Determine the [X, Y] coordinate at the center of the cell enclosing the given text.  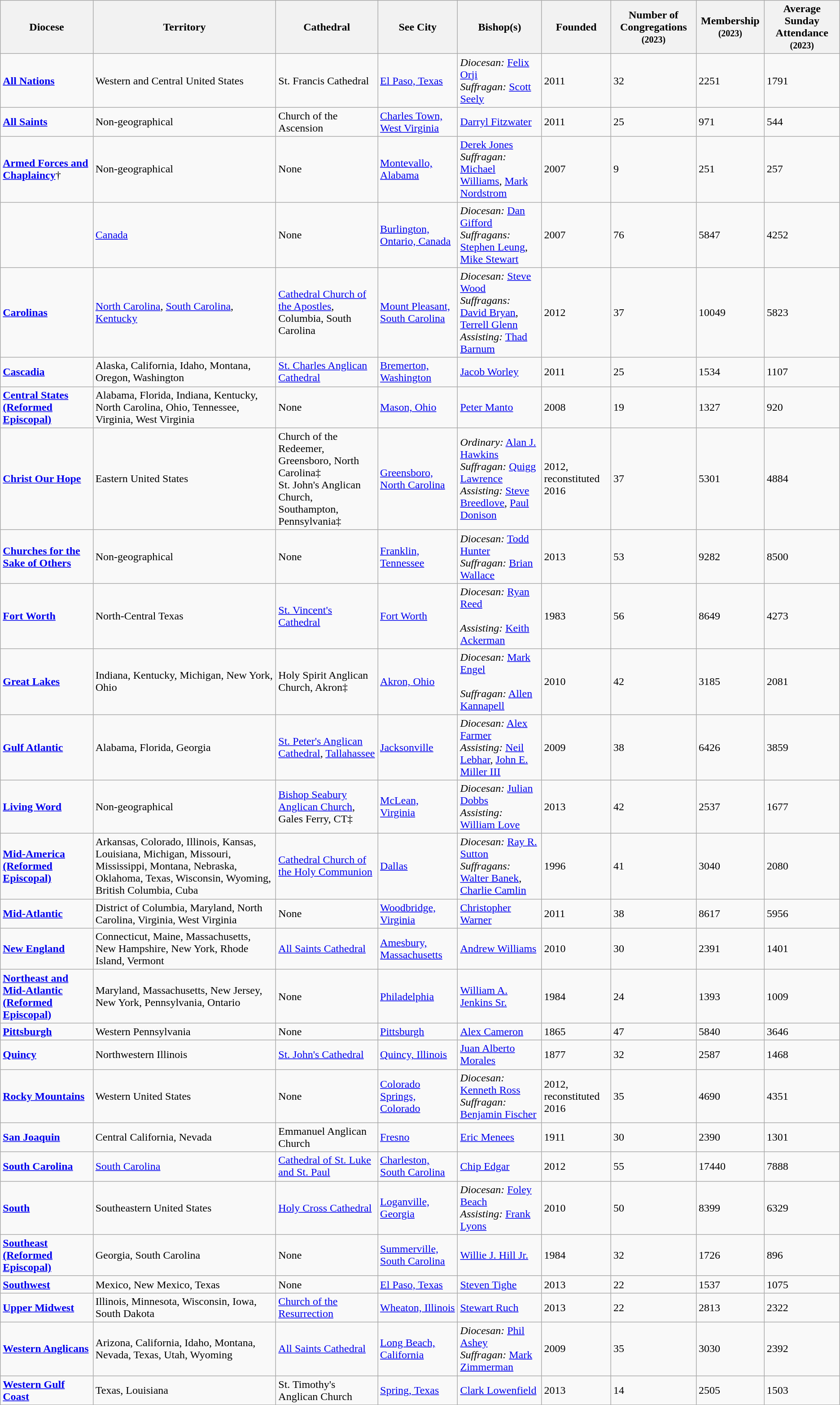
Southeast (Reformed Episcopal) [47, 1255]
Eastern United States [184, 479]
Darryl Fitzwater [500, 122]
Cascadia [47, 372]
76 [653, 235]
Steven Tighe [500, 1284]
Andrew Williams [500, 949]
Western and Central United States [184, 81]
2251 [730, 81]
Clark Lowenfield [500, 1390]
Upper Midwest [47, 1307]
3040 [730, 866]
Southwest [47, 1284]
Alaska, California, Idaho, Montana, Oregon, Washington [184, 372]
Cathedral Church of the Holy Communion [327, 866]
Rocky Mountains [47, 1096]
Gulf Atlantic [47, 747]
District of Columbia, Maryland, North Carolina, Virginia, West Virginia [184, 914]
6329 [802, 1207]
544 [802, 122]
896 [802, 1255]
William A. Jenkins Sr. [500, 997]
Willie J. Hill Jr. [500, 1255]
19 [653, 407]
2390 [730, 1137]
Western Anglicans [47, 1348]
Cathedral [327, 27]
3646 [802, 1032]
Cathedral of St. Luke and St. Paul [327, 1166]
5840 [730, 1032]
Quincy [47, 1055]
Diocesan: Kenneth RossSuffragan: Benjamin Fischer [500, 1096]
Burlington, Ontario, Canada [418, 235]
San Joaquin [47, 1137]
Church of the Resurrection [327, 1307]
3185 [730, 681]
3859 [802, 747]
See City [418, 27]
Mexico, New Mexico, Texas [184, 1284]
1677 [802, 807]
Juan Alberto Morales [500, 1055]
Charleston, South Carolina [418, 1166]
6426 [730, 747]
1791 [802, 81]
Bremerton, Washington [418, 372]
Great Lakes [47, 681]
Bishop Seabury Anglican Church, Gales Ferry, CT‡ [327, 807]
47 [653, 1032]
Central States (Reformed Episcopal) [47, 407]
1393 [730, 997]
Western Gulf Coast [47, 1390]
5956 [802, 914]
Quincy, Illinois [418, 1055]
Mid-America (Reformed Episcopal) [47, 866]
All Saints [47, 122]
9282 [730, 557]
50 [653, 1207]
1537 [730, 1284]
4351 [802, 1096]
1327 [730, 407]
Carolinas [47, 312]
Maryland, Massachusetts, New Jersey, New York, Pennsylvania, Ontario [184, 997]
Wheaton, Illinois [418, 1307]
Spring, Texas [418, 1390]
1996 [576, 866]
8649 [730, 616]
251 [730, 169]
Christ Our Hope [47, 479]
5301 [730, 479]
1468 [802, 1055]
Woodbridge, Virginia [418, 914]
2587 [730, 1055]
Diocesan: Todd HunterSuffragan: Brian Wallace [500, 557]
Texas, Louisiana [184, 1390]
1075 [802, 1284]
North-Central Texas [184, 616]
55 [653, 1166]
Dallas [418, 866]
Indiana, Kentucky, Michigan, New York, Ohio [184, 681]
7888 [802, 1166]
1401 [802, 949]
Summerville, South Carolina [418, 1255]
Franklin, Tennessee [418, 557]
Diocese [47, 27]
Connecticut, Maine, Massachusetts, New Hampshire, New York, Rhode Island, Vermont [184, 949]
Akron, Ohio [418, 681]
Church of the Ascension [327, 122]
8500 [802, 557]
10049 [730, 312]
Loganville, Georgia [418, 1207]
Illinois, Minnesota, Wisconsin, Iowa, South Dakota [184, 1307]
41 [653, 866]
Georgia, South Carolina [184, 1255]
Canada [184, 235]
St. Peter's Anglican Cathedral, Tallahassee [327, 747]
Diocesan: Ryan ReedAssisting: Keith Ackerman [500, 616]
5847 [730, 235]
Northwestern Illinois [184, 1055]
Membership (2023) [730, 27]
1534 [730, 372]
St. Charles Anglican Cathedral [327, 372]
St. John's Cathedral [327, 1055]
4252 [802, 235]
Mason, Ohio [418, 407]
Cathedral Church of the Apostles, Columbia, South Carolina [327, 312]
56 [653, 616]
Average Sunday Attendance (2023) [802, 27]
Eric Menees [500, 1137]
Church of the Redeemer, Greensboro, North Carolina‡ St. John's Anglican Church, Southampton, Pennsylvania‡ [327, 479]
Colorado Springs, Colorado [418, 1096]
Diocesan: Alex FarmerAssisting: Neil Lebhar, John E. Miller III [500, 747]
Montevallo, Alabama [418, 169]
Alabama, Florida, Indiana, Kentucky, North Carolina, Ohio, Tennessee, Virginia, West Virginia [184, 407]
Mid-Atlantic [47, 914]
8617 [730, 914]
Diocesan: Mark EngelSuffragan: Allen Kannapell [500, 681]
Derek JonesSuffragan: Michael Williams, Mark Nordstrom [500, 169]
17440 [730, 1166]
Greensboro, North Carolina [418, 479]
Living Word [47, 807]
1911 [576, 1137]
Alex Cameron [500, 1032]
Emmanuel Anglican Church [327, 1137]
Philadelphia [418, 997]
Holy Cross Cathedral [327, 1207]
Ordinary: Alan J. HawkinsSuffragan: Quigg LawrenceAssisting: Steve Breedlove, Paul Donison [500, 479]
2391 [730, 949]
Charles Town, West Virginia [418, 122]
Diocesan: Ray R. SuttonSuffragans: Walter Banek, Charlie Camlin [500, 866]
Amesbury, Massachusetts [418, 949]
Holy Spirit Anglican Church, Akron‡ [327, 681]
Stewart Ruch [500, 1307]
2008 [576, 407]
53 [653, 557]
Chip Edgar [500, 1166]
Arizona, California, Idaho, Montana, Nevada, Texas, Utah, Wyoming [184, 1348]
All Nations [47, 81]
5823 [802, 312]
Diocesan: Foley BeachAssisting: Frank Lyons [500, 1207]
Armed Forces and Chaplaincy† [47, 169]
St. Timothy's Anglican Church [327, 1390]
1877 [576, 1055]
2080 [802, 866]
Jacksonville [418, 747]
971 [730, 122]
Christopher Warner [500, 914]
Diocesan: Julian DobbsAssisting: William Love [500, 807]
14 [653, 1390]
Bishop(s) [500, 27]
Diocesan: Phil AsheySuffragan: Mark Zimmerman [500, 1348]
920 [802, 407]
Alabama, Florida, Georgia [184, 747]
Founded [576, 27]
New England [47, 949]
1726 [730, 1255]
Diocesan: Dan GiffordSuffragans: Stephen Leung, Mike Stewart [500, 235]
9 [653, 169]
Central California, Nevada [184, 1137]
Western Pennsylvania [184, 1032]
Churches for the Sake of Others [47, 557]
Long Beach, California [418, 1348]
Northeast and Mid-Atlantic (Reformed Episcopal) [47, 997]
Jacob Worley [500, 372]
24 [653, 997]
4884 [802, 479]
2537 [730, 807]
St. Vincent's Cathedral [327, 616]
257 [802, 169]
4690 [730, 1096]
Southeastern United States [184, 1207]
North Carolina, South Carolina, Kentucky [184, 312]
4273 [802, 616]
2813 [730, 1307]
1301 [802, 1137]
2322 [802, 1307]
Western United States [184, 1096]
Diocesan: Felix OrjiSuffragan: Scott Seely [500, 81]
1107 [802, 372]
1503 [802, 1390]
Diocesan: Steve WoodSuffragans: David Bryan, Terrell GlennAssisting: Thad Barnum [500, 312]
Fresno [418, 1137]
Mount Pleasant, South Carolina [418, 312]
2505 [730, 1390]
3030 [730, 1348]
South [47, 1207]
McLean, Virginia [418, 807]
Territory [184, 27]
Peter Manto [500, 407]
2081 [802, 681]
2392 [802, 1348]
1865 [576, 1032]
1009 [802, 997]
Number of Congregations (2023) [653, 27]
8399 [730, 1207]
St. Francis Cathedral [327, 81]
1983 [576, 616]
